Pinpoint the cell where the given text exists, returning its [x, y] midpoint coordinate. 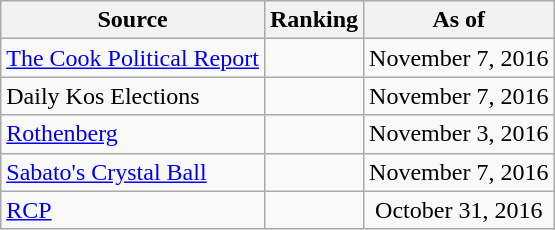
October 31, 2016 [459, 210]
The Cook Political Report [133, 58]
November 3, 2016 [459, 134]
RCP [133, 210]
Source [133, 20]
Ranking [314, 20]
Sabato's Crystal Ball [133, 172]
Rothenberg [133, 134]
Daily Kos Elections [133, 96]
As of [459, 20]
